Pinpoint the cell where the given text exists, returning its (x, y) midpoint coordinate. 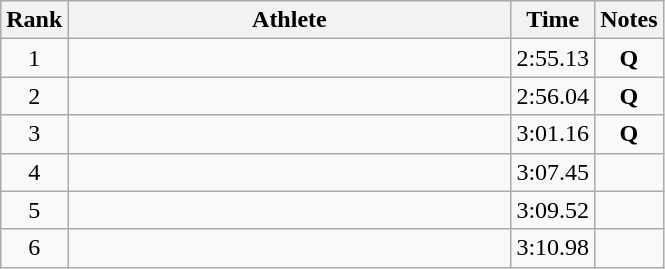
3:09.52 (553, 210)
2:56.04 (553, 96)
5 (34, 210)
Rank (34, 20)
4 (34, 172)
1 (34, 58)
3:07.45 (553, 172)
6 (34, 248)
2 (34, 96)
Time (553, 20)
3:01.16 (553, 134)
2:55.13 (553, 58)
Athlete (290, 20)
3:10.98 (553, 248)
3 (34, 134)
Notes (629, 20)
